Capture the cell that displays the provided text and extract its [x, y] central coordinate. 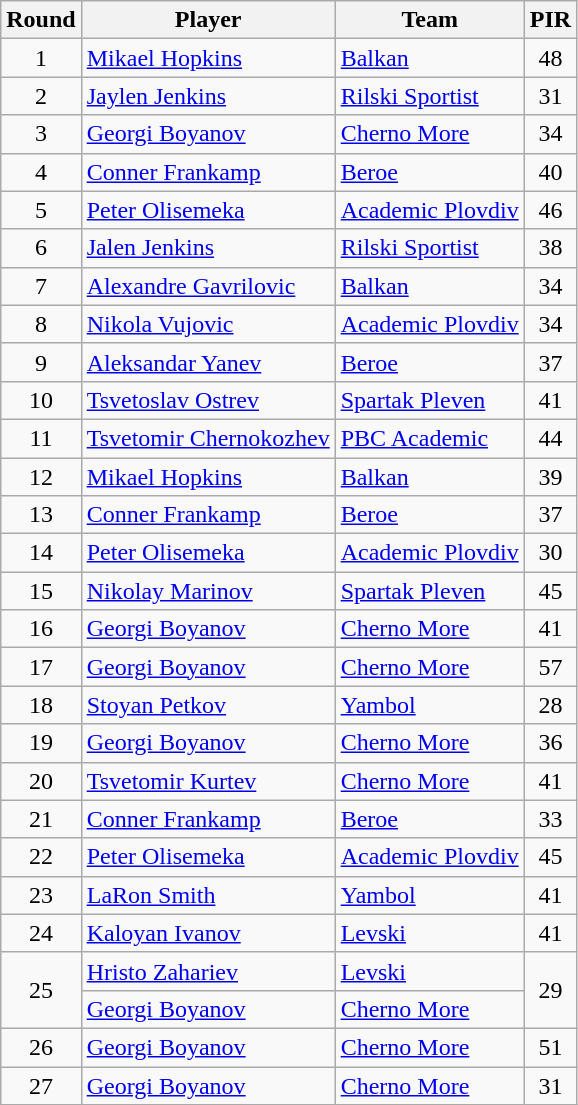
8 [41, 324]
25 [41, 990]
Player [208, 20]
15 [41, 591]
36 [550, 743]
48 [550, 58]
27 [41, 1085]
Tsvetoslav Ostrev [208, 400]
51 [550, 1047]
38 [550, 248]
1 [41, 58]
19 [41, 743]
Nikolay Marinov [208, 591]
22 [41, 857]
6 [41, 248]
17 [41, 667]
18 [41, 705]
3 [41, 134]
Stoyan Petkov [208, 705]
12 [41, 477]
2 [41, 96]
LaRon Smith [208, 895]
5 [41, 210]
4 [41, 172]
Jalen Jenkins [208, 248]
Jaylen Jenkins [208, 96]
14 [41, 553]
33 [550, 819]
57 [550, 667]
Kaloyan Ivanov [208, 933]
Hristo Zahariev [208, 971]
24 [41, 933]
Nikola Vujovic [208, 324]
30 [550, 553]
29 [550, 990]
Alexandre Gavrilovic [208, 286]
44 [550, 438]
7 [41, 286]
16 [41, 629]
Tsvetomir Chernokozhev [208, 438]
21 [41, 819]
Aleksandar Yanev [208, 362]
PBC Academic [430, 438]
23 [41, 895]
Team [430, 20]
11 [41, 438]
20 [41, 781]
26 [41, 1047]
10 [41, 400]
13 [41, 515]
40 [550, 172]
PIR [550, 20]
46 [550, 210]
39 [550, 477]
9 [41, 362]
28 [550, 705]
Round [41, 20]
Tsvetomir Kurtev [208, 781]
